Determine the [X, Y] coordinate at the center of the cell enclosing the given text.  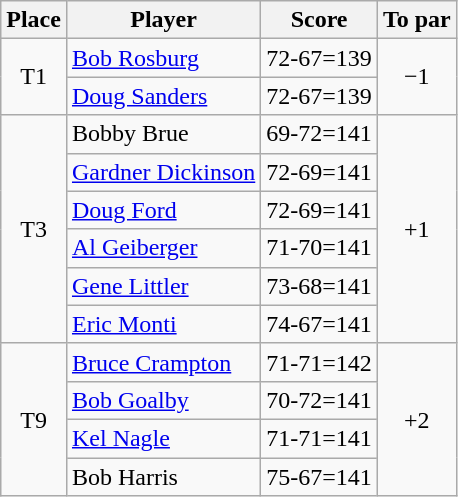
Score [320, 20]
73-68=141 [320, 286]
69-72=141 [320, 134]
T3 [34, 229]
Gardner Dickinson [163, 172]
75-67=141 [320, 477]
Doug Sanders [163, 96]
−1 [416, 77]
Player [163, 20]
Gene Littler [163, 286]
Doug Ford [163, 210]
Bob Goalby [163, 400]
71-71=142 [320, 362]
Al Geiberger [163, 248]
70-72=141 [320, 400]
+2 [416, 419]
Bob Harris [163, 477]
T9 [34, 419]
71-70=141 [320, 248]
+1 [416, 229]
74-67=141 [320, 324]
T1 [34, 77]
Bobby Brue [163, 134]
Kel Nagle [163, 438]
Place [34, 20]
71-71=141 [320, 438]
Eric Monti [163, 324]
Bruce Crampton [163, 362]
To par [416, 20]
Bob Rosburg [163, 58]
